Detect which cell encompasses the target text, then output its [x, y] center coordinate. 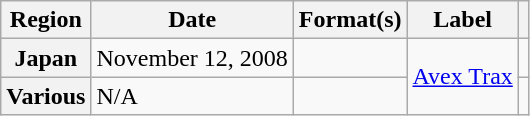
N/A [192, 96]
Japan [46, 58]
Region [46, 20]
November 12, 2008 [192, 58]
Label [462, 20]
Format(s) [350, 20]
Various [46, 96]
Avex Trax [462, 77]
Date [192, 20]
